Extract the [x, y] coordinate from the center of the cell holding the provided text.  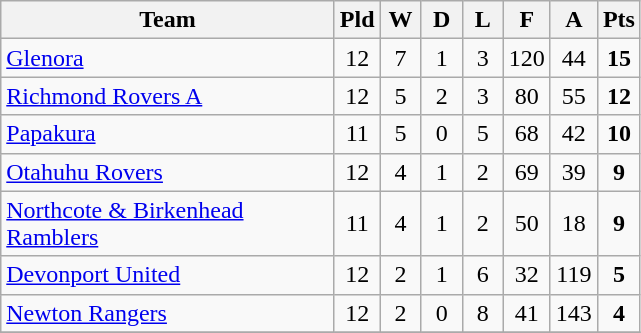
7 [400, 58]
Papakura [168, 134]
80 [526, 96]
41 [526, 313]
Northcote & Birkenhead Ramblers [168, 224]
A [574, 20]
18 [574, 224]
F [526, 20]
Richmond Rovers A [168, 96]
42 [574, 134]
Glenora [168, 58]
55 [574, 96]
50 [526, 224]
143 [574, 313]
10 [618, 134]
D [442, 20]
68 [526, 134]
W [400, 20]
Team [168, 20]
6 [482, 275]
Pld [357, 20]
8 [482, 313]
Newton Rangers [168, 313]
39 [574, 172]
15 [618, 58]
Otahuhu Rovers [168, 172]
L [482, 20]
44 [574, 58]
Devonport United [168, 275]
Pts [618, 20]
69 [526, 172]
120 [526, 58]
32 [526, 275]
119 [574, 275]
